Scan for the cell matching the given text and deliver its (X, Y) coordinate at center. 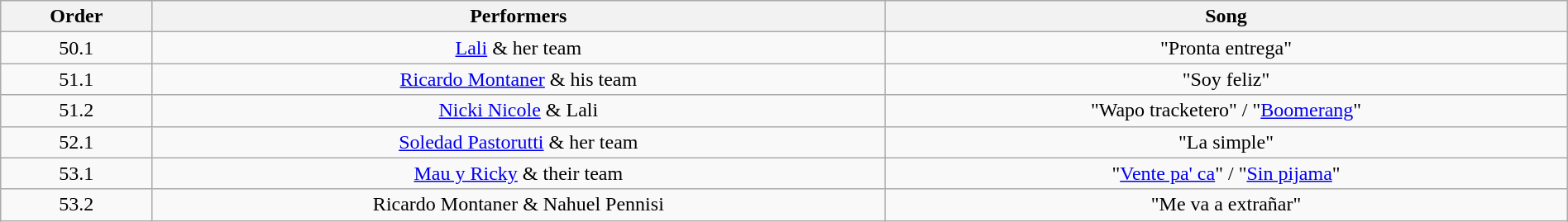
52.1 (76, 142)
"Me va a extrañar" (1226, 205)
Ricardo Montaner & Nahuel Pennisi (519, 205)
"Vente pa' ca" / "Sin pijama" (1226, 173)
Soledad Pastorutti & her team (519, 142)
51.1 (76, 79)
Nicki Nicole & Lali (519, 111)
"Wapo tracketero" / "Boomerang" (1226, 111)
51.2 (76, 111)
Performers (519, 17)
50.1 (76, 48)
Lali & her team (519, 48)
53.2 (76, 205)
Ricardo Montaner & his team (519, 79)
Mau y Ricky & their team (519, 173)
Order (76, 17)
"Pronta entrega" (1226, 48)
53.1 (76, 173)
"La simple" (1226, 142)
Song (1226, 17)
"Soy feliz" (1226, 79)
